Return (x, y) of the center of cell containing provided text 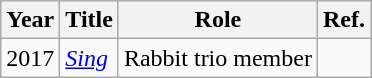
Sing (90, 58)
Ref. (344, 20)
Title (90, 20)
Year (30, 20)
2017 (30, 58)
Rabbit trio member (218, 58)
Role (218, 20)
